Detect which cell encompasses the target text, then output its (x, y) center coordinate. 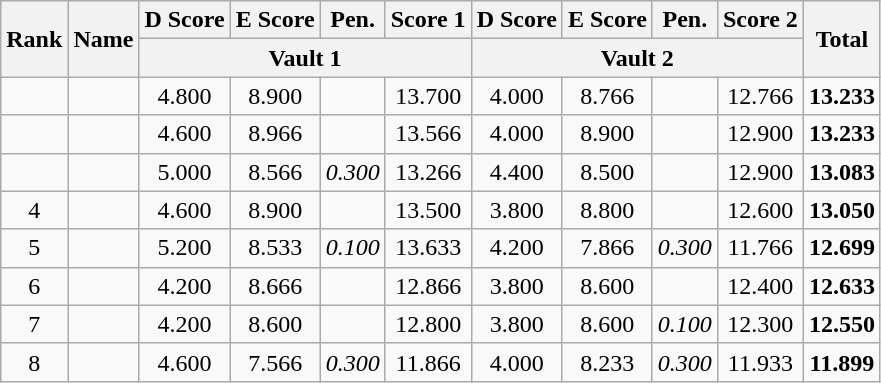
8 (34, 362)
5.200 (184, 248)
12.400 (760, 286)
7 (34, 324)
Name (104, 39)
11.899 (842, 362)
5 (34, 248)
12.866 (428, 286)
13.266 (428, 172)
6 (34, 286)
12.633 (842, 286)
11.933 (760, 362)
13.050 (842, 210)
4 (34, 210)
12.300 (760, 324)
4.800 (184, 96)
13.700 (428, 96)
Score 1 (428, 20)
7.566 (275, 362)
Vault 1 (305, 58)
13.633 (428, 248)
8.966 (275, 134)
8.566 (275, 172)
12.800 (428, 324)
Vault 2 (637, 58)
12.600 (760, 210)
11.866 (428, 362)
8.500 (607, 172)
12.699 (842, 248)
13.566 (428, 134)
13.500 (428, 210)
11.766 (760, 248)
8.533 (275, 248)
7.866 (607, 248)
8.666 (275, 286)
8.766 (607, 96)
4.400 (516, 172)
13.083 (842, 172)
8.233 (607, 362)
12.550 (842, 324)
8.800 (607, 210)
12.766 (760, 96)
Total (842, 39)
5.000 (184, 172)
Score 2 (760, 20)
Rank (34, 39)
